Provide the (x, y) coordinate of the cell's center where the given text is located.  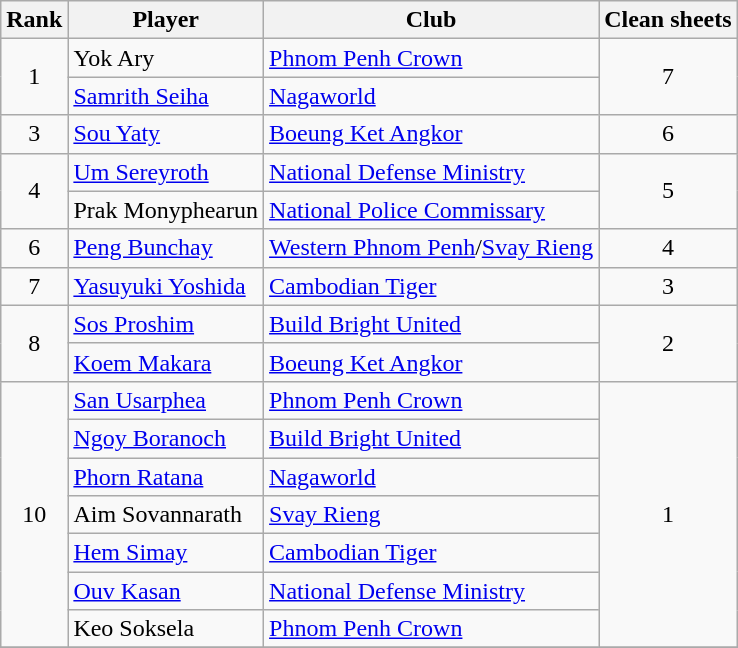
Sos Proshim (166, 324)
Rank (34, 20)
Prak Monyphearun (166, 210)
Yasuyuki Yoshida (166, 286)
Keo Soksela (166, 629)
Ngoy Boranoch (166, 438)
Player (166, 20)
Yok Ary (166, 58)
Western Phnom Penh/Svay Rieng (432, 248)
Peng Bunchay (166, 248)
8 (34, 343)
Ouv Kasan (166, 591)
Um Sereyroth (166, 172)
Aim Sovannarath (166, 515)
2 (668, 343)
5 (668, 191)
Sou Yaty (166, 134)
National Police Commissary (432, 210)
Hem Simay (166, 553)
Phorn Ratana (166, 477)
Samrith Seiha (166, 96)
Club (432, 20)
10 (34, 514)
Koem Makara (166, 362)
Clean sheets (668, 20)
Svay Rieng (432, 515)
San Usarphea (166, 400)
